Determine the (x, y) coordinate at the center of the cell enclosing the given text.  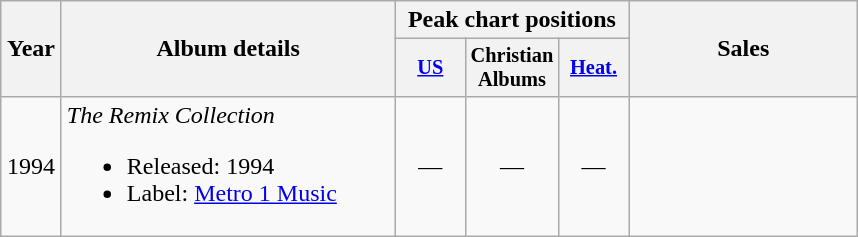
US (430, 68)
Peak chart positions (512, 20)
The Remix CollectionReleased: 1994Label: Metro 1 Music (228, 166)
Album details (228, 49)
Sales (744, 49)
Year (32, 49)
Heat. (594, 68)
Christian Albums (512, 68)
1994 (32, 166)
